Provide the [x, y] coordinate of the cell's center where the given text is located.  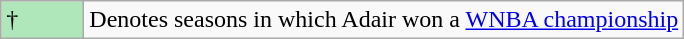
Denotes seasons in which Adair won a WNBA championship [384, 20]
† [42, 20]
